Capture the cell that displays the provided text and extract its (x, y) central coordinate. 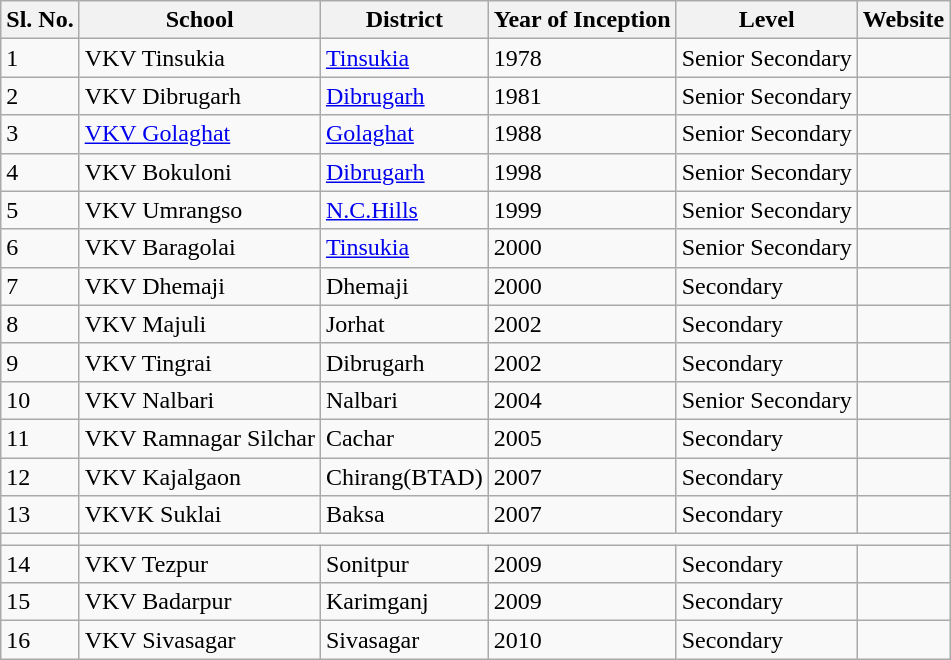
Baksa (404, 515)
Jorhat (404, 324)
10 (40, 400)
Level (766, 20)
1 (40, 58)
VKV Tinsukia (200, 58)
8 (40, 324)
15 (40, 602)
VKV Majuli (200, 324)
1998 (582, 172)
Nalbari (404, 400)
1988 (582, 134)
14 (40, 564)
Karimganj (404, 602)
VKV Umrangso (200, 210)
2005 (582, 438)
VKV Ramnagar Silchar (200, 438)
VKV Dhemaji (200, 286)
1981 (582, 96)
7 (40, 286)
VKV Bokuloni (200, 172)
VKV Badarpur (200, 602)
Cachar (404, 438)
VKV Kajalgaon (200, 477)
VKV Nalbari (200, 400)
11 (40, 438)
VKVK Suklai (200, 515)
Sonitpur (404, 564)
VKV Tezpur (200, 564)
N.C.Hills (404, 210)
School (200, 20)
VKV Golaghat (200, 134)
VKV Baragolai (200, 248)
Golaghat (404, 134)
13 (40, 515)
6 (40, 248)
Dhemaji (404, 286)
3 (40, 134)
9 (40, 362)
4 (40, 172)
VKV Sivasagar (200, 640)
VKV Tingrai (200, 362)
12 (40, 477)
2004 (582, 400)
Sl. No. (40, 20)
16 (40, 640)
Year of Inception (582, 20)
5 (40, 210)
1978 (582, 58)
District (404, 20)
Chirang(BTAD) (404, 477)
Sivasagar (404, 640)
2010 (582, 640)
VKV Dibrugarh (200, 96)
2 (40, 96)
1999 (582, 210)
Website (903, 20)
